Pinpoint the cell where the given text exists, returning its [X, Y] midpoint coordinate. 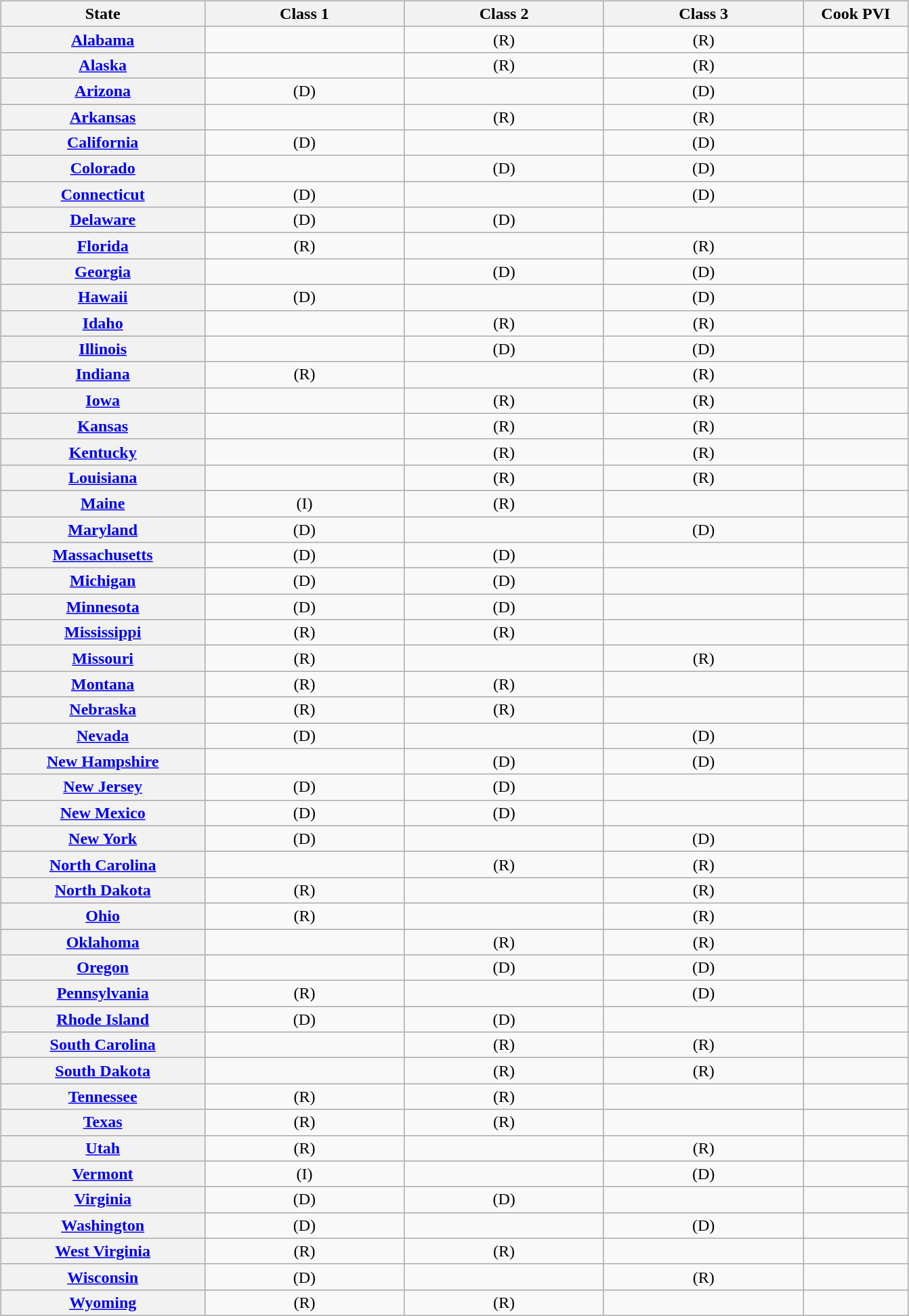
New Jersey [103, 787]
California [103, 143]
North Carolina [103, 864]
State [103, 14]
Nebraska [103, 710]
Washington [103, 1225]
Mississippi [103, 633]
New Mexico [103, 813]
Kentucky [103, 452]
North Dakota [103, 890]
Alabama [103, 39]
Missouri [103, 658]
Pennsylvania [103, 994]
Georgia [103, 272]
Massachusetts [103, 555]
New Hampshire [103, 761]
Utah [103, 1148]
Delaware [103, 220]
Hawaii [103, 297]
Arkansas [103, 117]
Texas [103, 1122]
Alaska [103, 65]
Arizona [103, 91]
South Carolina [103, 1045]
Montana [103, 684]
Cook PVI [856, 14]
Wyoming [103, 1302]
Colorado [103, 169]
Tennessee [103, 1097]
Illinois [103, 349]
Class 1 [305, 14]
Indiana [103, 375]
Oregon [103, 968]
Vermont [103, 1174]
Maine [103, 503]
Minnesota [103, 607]
Connecticut [103, 194]
Nevada [103, 736]
South Dakota [103, 1071]
Class 3 [703, 14]
Iowa [103, 400]
Class 2 [504, 14]
Wisconsin [103, 1277]
Michigan [103, 581]
Kansas [103, 426]
Virginia [103, 1200]
Florida [103, 246]
Ohio [103, 916]
New York [103, 839]
West Virginia [103, 1251]
Oklahoma [103, 942]
Maryland [103, 529]
Rhode Island [103, 1019]
Idaho [103, 323]
Louisiana [103, 477]
